Provide the (x, y) coordinate of the cell's center where the given text is located.  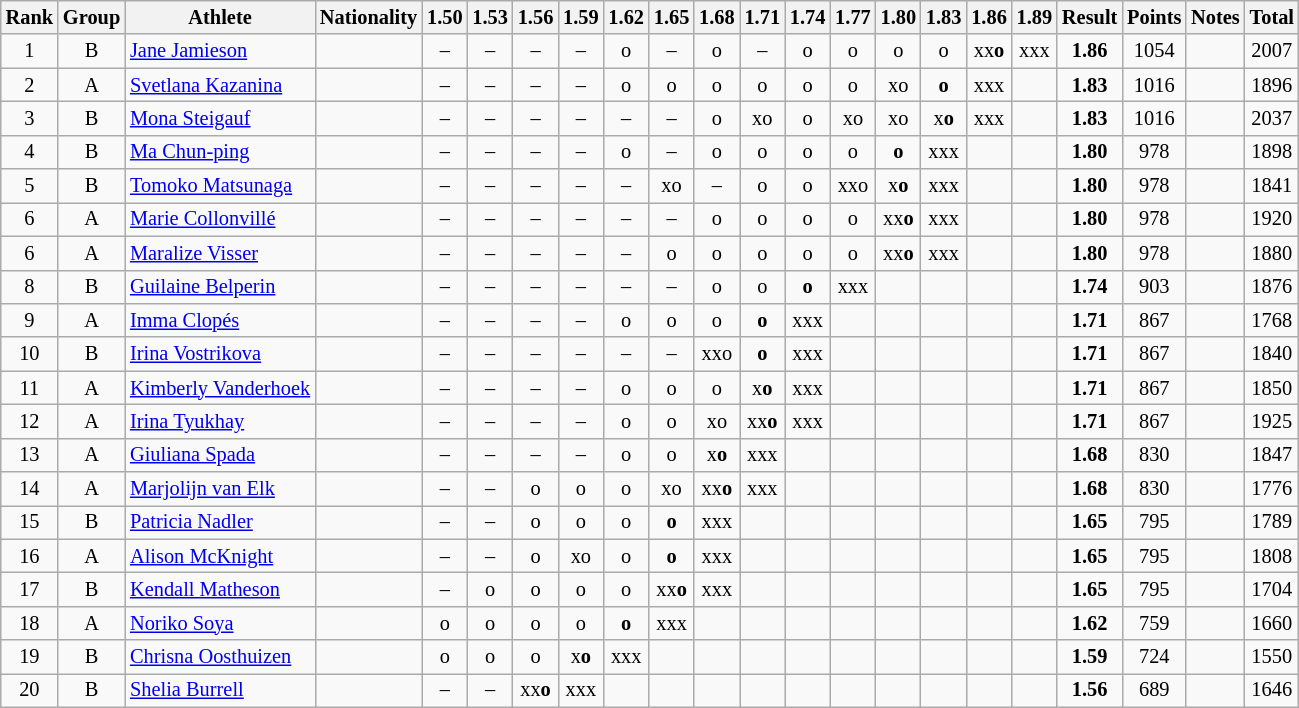
Tomoko Matsunaga (220, 186)
1.89 (1034, 17)
1.53 (490, 17)
Shelia Burrell (220, 690)
1925 (1272, 421)
Chrisna Oosthuizen (220, 657)
Athlete (220, 17)
1776 (1272, 489)
1808 (1272, 556)
1850 (1272, 388)
Marjolijn van Elk (220, 489)
1.77 (852, 17)
Result (1090, 17)
1.50 (444, 17)
Maralize Visser (220, 253)
17 (30, 589)
16 (30, 556)
1550 (1272, 657)
11 (30, 388)
3 (30, 118)
4 (30, 152)
1898 (1272, 152)
8 (30, 287)
1876 (1272, 287)
Notes (1215, 17)
Mona Steigauf (220, 118)
Imma Clopés (220, 320)
Rank (30, 17)
13 (30, 455)
Group (92, 17)
Guilaine Belperin (220, 287)
1 (30, 51)
1920 (1272, 219)
1768 (1272, 320)
Patricia Nadler (220, 522)
Svetlana Kazanina (220, 85)
14 (30, 489)
Irina Tyukhay (220, 421)
Total (1272, 17)
Kendall Matheson (220, 589)
689 (1154, 690)
1704 (1272, 589)
Giuliana Spada (220, 455)
2 (30, 85)
Jane Jamieson (220, 51)
Irina Vostrikova (220, 354)
1880 (1272, 253)
1646 (1272, 690)
Kimberly Vanderhoek (220, 388)
18 (30, 623)
1054 (1154, 51)
12 (30, 421)
Marie Collonvillé (220, 219)
724 (1154, 657)
10 (30, 354)
9 (30, 320)
1840 (1272, 354)
Points (1154, 17)
15 (30, 522)
2007 (1272, 51)
Nationality (368, 17)
2037 (1272, 118)
759 (1154, 623)
Noriko Soya (220, 623)
5 (30, 186)
903 (1154, 287)
1847 (1272, 455)
19 (30, 657)
Ma Chun-ping (220, 152)
Alison McKnight (220, 556)
1896 (1272, 85)
1660 (1272, 623)
1789 (1272, 522)
20 (30, 690)
1841 (1272, 186)
